Return the (X, Y) coordinate for the center point of the cell that contains the specified text.  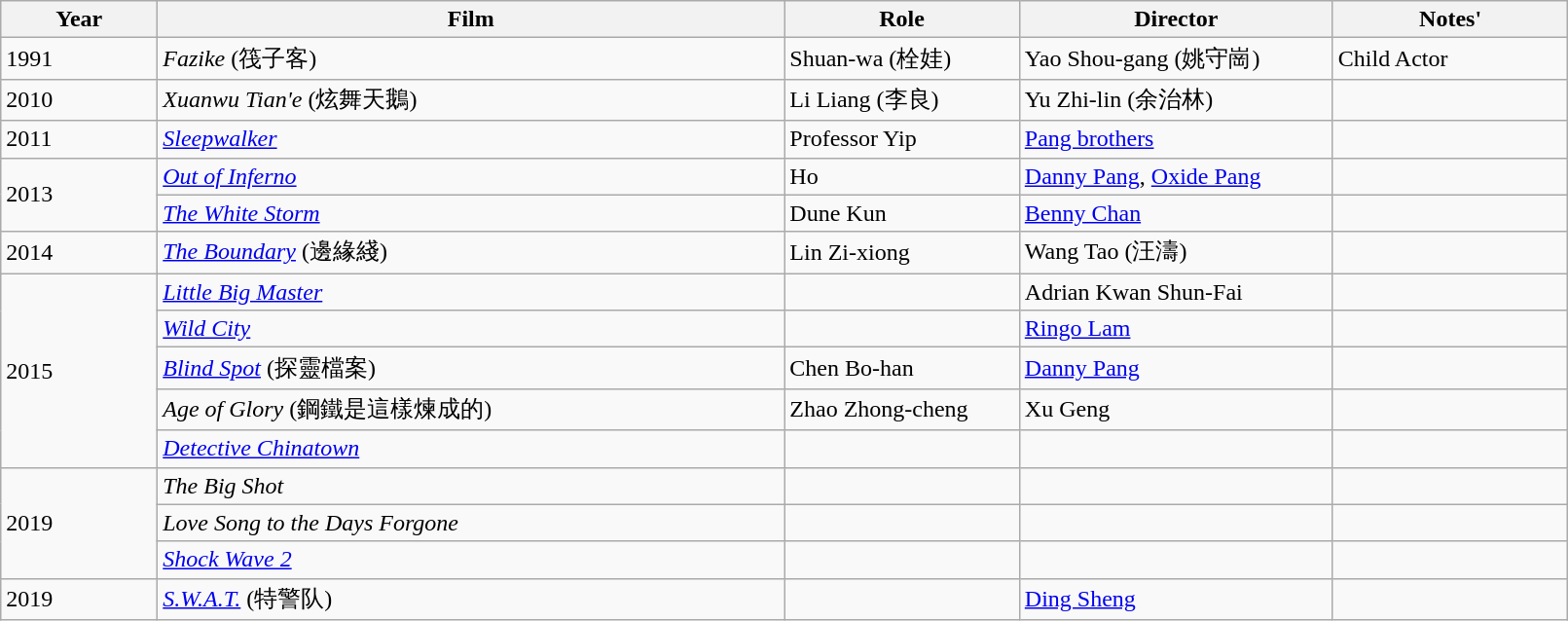
2010 (80, 99)
1991 (80, 58)
Danny Pang, Oxide Pang (1176, 176)
Li Liang (李良) (902, 99)
Wild City (471, 329)
Yu Zhi-lin (余治林) (1176, 99)
Ho (902, 176)
Director (1176, 19)
Age of Glory (鋼鐵是這樣煉成的) (471, 409)
Danny Pang (1176, 368)
The Boundary (邊緣綫) (471, 253)
Wang Tao (汪濤) (1176, 253)
The White Storm (471, 213)
2013 (80, 195)
Zhao Zhong-cheng (902, 409)
Blind Spot (探靈檔案) (471, 368)
S.W.A.T. (特警队) (471, 600)
Lin Zi-xiong (902, 253)
2015 (80, 370)
Dune Kun (902, 213)
Xuanwu Tian'e (炫舞天鵝) (471, 99)
Fazike (筏子客) (471, 58)
Yao Shou-gang (姚守崗) (1176, 58)
Professor Yip (902, 139)
The Big Shot (471, 486)
Notes' (1450, 19)
Benny Chan (1176, 213)
Adrian Kwan Shun-Fai (1176, 292)
Child Actor (1450, 58)
Film (471, 19)
Shuan-wa (栓娃) (902, 58)
Shock Wave 2 (471, 560)
Little Big Master (471, 292)
Ding Sheng (1176, 600)
Role (902, 19)
Sleepwalker (471, 139)
Xu Geng (1176, 409)
Chen Bo-han (902, 368)
2011 (80, 139)
Year (80, 19)
Pang brothers (1176, 139)
Love Song to the Days Forgone (471, 523)
Detective Chinatown (471, 449)
Ringo Lam (1176, 329)
2014 (80, 253)
Out of Inferno (471, 176)
